Extract the [X, Y] coordinate from the center of the cell holding the provided text.  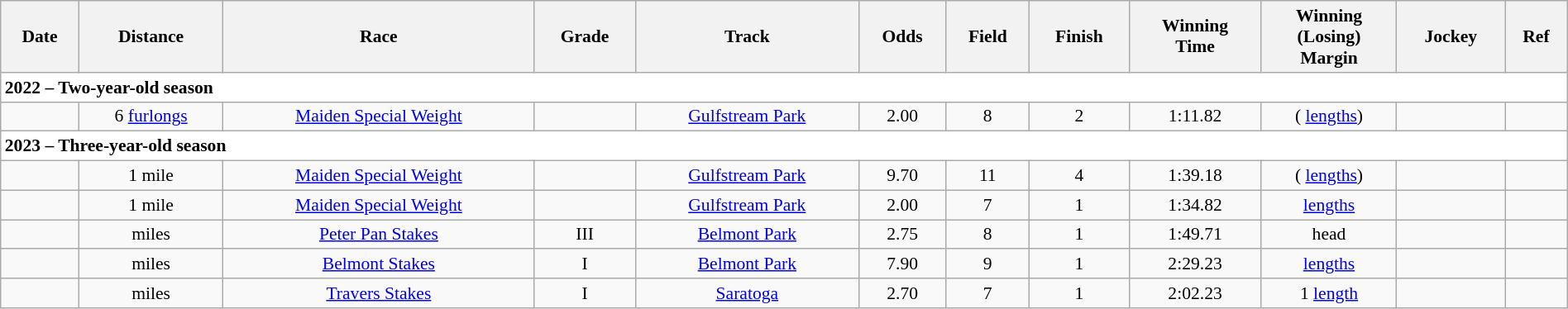
head [1329, 235]
9 [987, 264]
Grade [585, 36]
III [585, 235]
7.90 [901, 264]
Finish [1079, 36]
2023 – Three-year-old season [784, 146]
1:34.82 [1195, 205]
Jockey [1451, 36]
2:02.23 [1195, 293]
1 length [1329, 293]
Odds [901, 36]
Belmont Stakes [379, 264]
Distance [151, 36]
Field [987, 36]
1:49.71 [1195, 235]
2.70 [901, 293]
1:39.18 [1195, 176]
1:11.82 [1195, 116]
Date [40, 36]
2:29.23 [1195, 264]
WinningTime [1195, 36]
Track [747, 36]
Winning(Losing)Margin [1329, 36]
11 [987, 176]
Race [379, 36]
Peter Pan Stakes [379, 235]
Travers Stakes [379, 293]
4 [1079, 176]
2 [1079, 116]
Saratoga [747, 293]
6 furlongs [151, 116]
9.70 [901, 176]
2.75 [901, 235]
2022 – Two-year-old season [784, 88]
Ref [1537, 36]
